From the cell containing the given text, extract its center point as (x, y) coordinate. 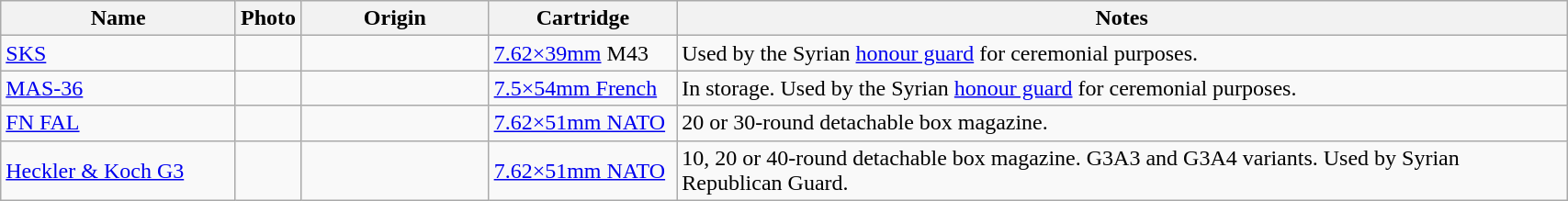
Heckler & Koch G3 (118, 171)
SKS (118, 53)
FN FAL (118, 123)
In storage. Used by the Syrian honour guard for ceremonial purposes. (1122, 88)
Notes (1122, 18)
Photo (268, 18)
Origin (395, 18)
10, 20 or 40-round detachable box magazine. G3A3 and G3A4 variants. Used by Syrian Republican Guard. (1122, 171)
Name (118, 18)
20 or 30-round detachable box magazine. (1122, 123)
7.5×54mm French (582, 88)
Cartridge (582, 18)
Used by the Syrian honour guard for ceremonial purposes. (1122, 53)
7.62×39mm M43 (582, 53)
MAS-36 (118, 88)
